Determine the [x, y] coordinate at the center of the cell enclosing the given text.  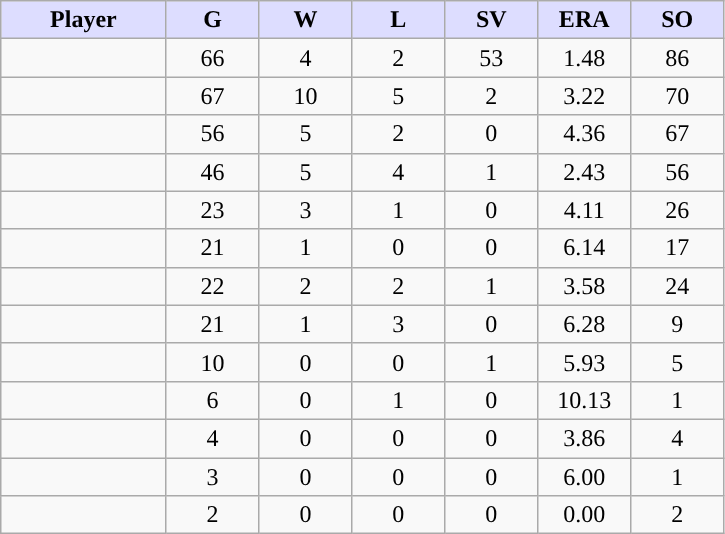
5.93 [584, 362]
G [212, 20]
3.58 [584, 286]
L [398, 20]
10.13 [584, 400]
6.00 [584, 477]
6 [212, 400]
2.43 [584, 172]
0.00 [584, 515]
SV [492, 20]
Player [84, 20]
46 [212, 172]
66 [212, 58]
SO [678, 20]
6.28 [584, 324]
6.14 [584, 248]
24 [678, 286]
23 [212, 210]
ERA [584, 20]
9 [678, 324]
W [306, 20]
53 [492, 58]
86 [678, 58]
4.36 [584, 134]
26 [678, 210]
1.48 [584, 58]
17 [678, 248]
3.86 [584, 438]
70 [678, 96]
4.11 [584, 210]
22 [212, 286]
3.22 [584, 96]
